Capture the cell that displays the provided text and extract its [X, Y] central coordinate. 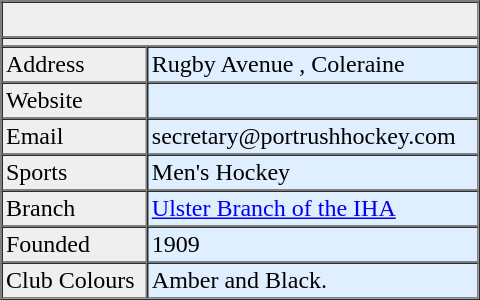
Branch [75, 208]
secretary@portrushhockey.com [312, 136]
Club Colours [75, 280]
Address [75, 64]
Founded [75, 244]
1909 [312, 244]
Amber and Black. [312, 280]
Ulster Branch of the IHA [312, 208]
Website [75, 100]
Men's Hockey [312, 172]
Rugby Avenue , Coleraine [312, 64]
Sports [75, 172]
Email [75, 136]
